Determine the (x, y) coordinate at the center of the cell enclosing the given text.  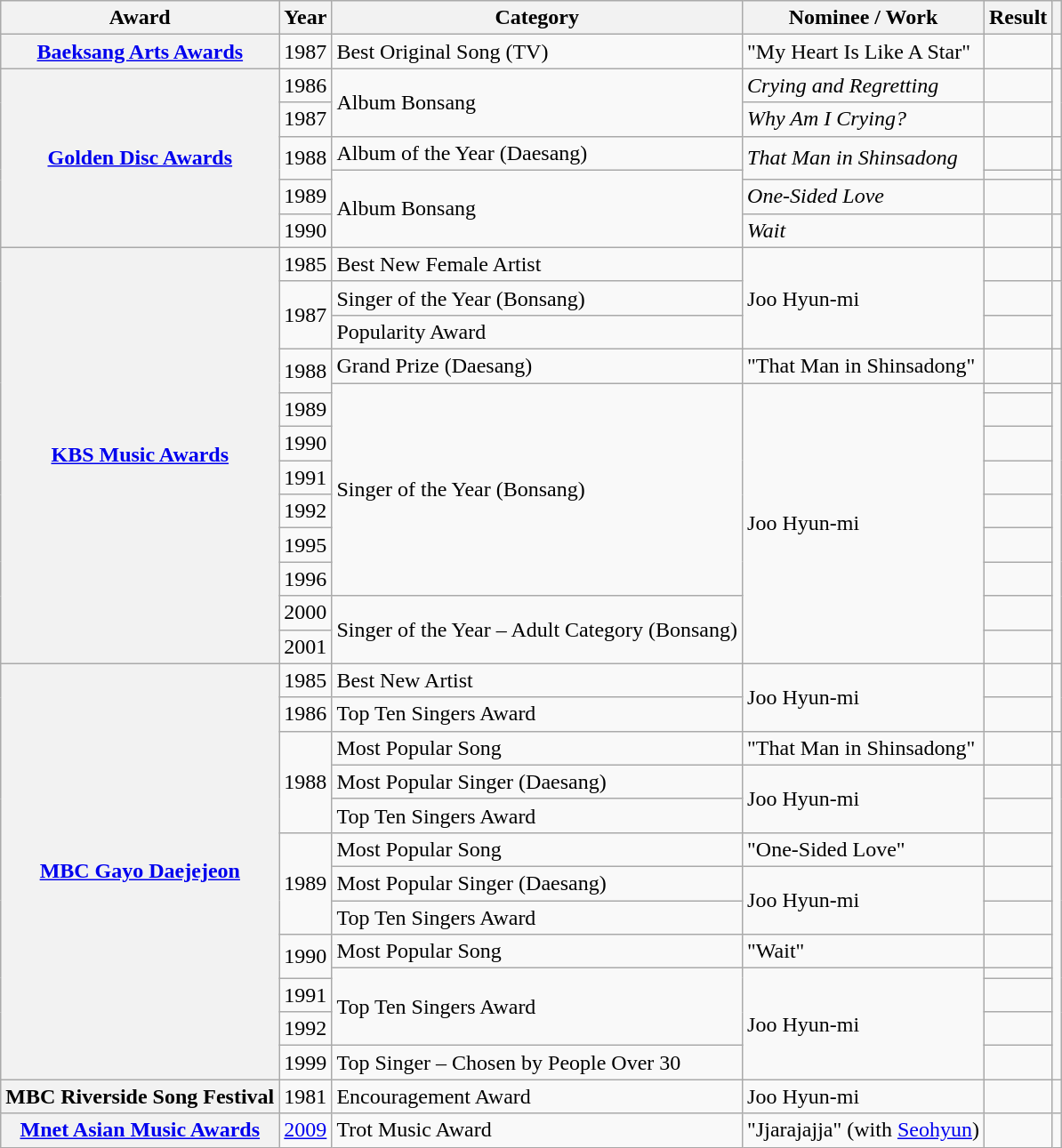
Baeksang Arts Awards (141, 52)
That Man in Shinsadong (864, 158)
Why Am I Crying? (864, 119)
Golden Disc Awards (141, 158)
"My Heart Is Like A Star" (864, 52)
One-Sided Love (864, 197)
MBC Gayo Daejejeon (141, 871)
Nominee / Work (864, 18)
Top Singer – Chosen by People Over 30 (537, 1063)
Result (1018, 18)
Best New Female Artist (537, 264)
MBC Riverside Song Festival (141, 1096)
Best New Artist (537, 680)
1981 (306, 1096)
Year (306, 18)
Encouragement Award (537, 1096)
Singer of the Year – Adult Category (Bonsang) (537, 630)
Wait (864, 230)
Category (537, 18)
2001 (306, 646)
Mnet Asian Music Awards (141, 1130)
"One-Sided Love" (864, 849)
1999 (306, 1063)
2009 (306, 1130)
KBS Music Awards (141, 455)
Popularity Award (537, 332)
Grand Prize (Daesang) (537, 365)
1996 (306, 579)
2000 (306, 613)
Crying and Regretting (864, 85)
1995 (306, 545)
Album of the Year (Daesang) (537, 153)
Award (141, 18)
Trot Music Award (537, 1130)
"Wait" (864, 951)
"Jjarajajja" (with Seohyun) (864, 1130)
Best Original Song (TV) (537, 52)
